Output the (x, y) coordinate of the center of the cell containing the given text.  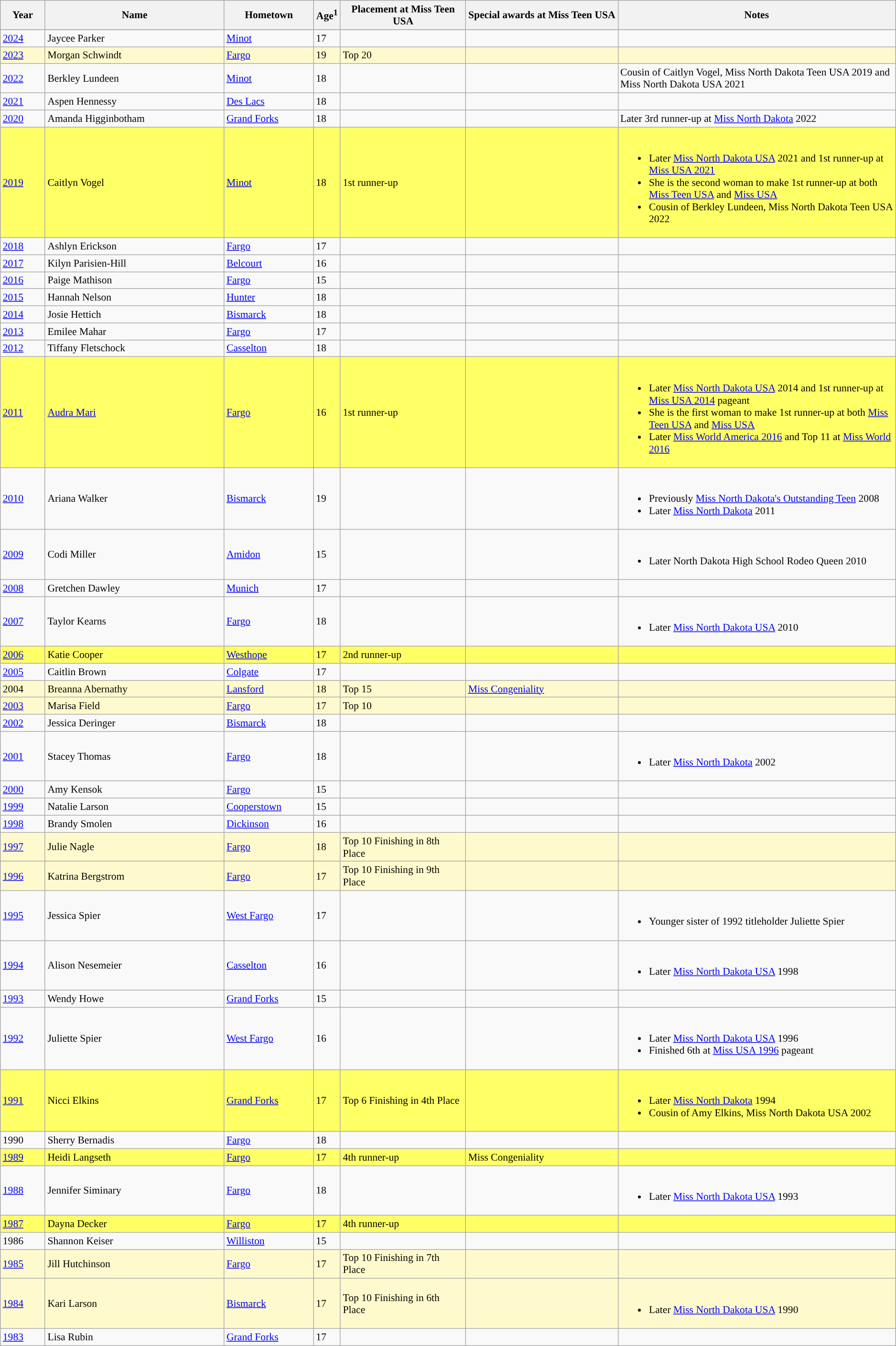
Jennifer Siminary (135, 1190)
Josie Hettich (135, 314)
Alison Nesemeier (135, 966)
1985 (23, 1264)
Hometown (269, 15)
Later Miss North Dakota USA 1998 (757, 966)
Juliette Spier (135, 1039)
1988 (23, 1190)
1992 (23, 1039)
Later Miss North Dakota 2002 (757, 756)
Top 10 Finishing in 6th Place (403, 1303)
Wendy Howe (135, 999)
Breanna Abernathy (135, 689)
Hannah Nelson (135, 298)
Later North Dakota High School Rodeo Queen 2010 (757, 555)
Berkley Lundeen (135, 78)
1998 (23, 824)
2003 (23, 706)
Later Miss North Dakota USA 1990 (757, 1303)
1994 (23, 966)
2012 (23, 348)
2001 (23, 756)
Gretchen Dawley (135, 588)
Amidon (269, 555)
Kari Larson (135, 1303)
1997 (23, 847)
Top 20 (403, 55)
2nd runner-up (403, 655)
Amanda Higginbotham (135, 118)
Nicci Elkins (135, 1100)
2022 (23, 78)
Ashlyn Erickson (135, 247)
Later Miss North Dakota 1994Cousin of Amy Elkins, Miss North Dakota USA 2002 (757, 1100)
1999 (23, 807)
Lansford (269, 689)
Notes (757, 15)
Codi Miller (135, 555)
Emilee Mahar (135, 332)
Heidi Langseth (135, 1157)
Williston (269, 1241)
2010 (23, 499)
Marisa Field (135, 706)
2023 (23, 55)
2013 (23, 332)
Amy Kensok (135, 790)
Top 6 Finishing in 4th Place (403, 1100)
Caitlyn Vogel (135, 183)
1986 (23, 1241)
Name (135, 15)
Tiffany Fletschock (135, 348)
Cooperstown (269, 807)
2008 (23, 588)
Belcourt (269, 263)
Taylor Kearns (135, 622)
1995 (23, 915)
1993 (23, 999)
2000 (23, 790)
Top 10 Finishing in 8th Place (403, 847)
Aspen Hennessy (135, 102)
2020 (23, 118)
Top 10 (403, 706)
Katrina Bergstrom (135, 876)
1983 (23, 1337)
Placement at Miss Teen USA (403, 15)
1990 (23, 1140)
Previously Miss North Dakota's Outstanding Teen 2008Later Miss North Dakota 2011 (757, 499)
2018 (23, 247)
Westhope (269, 655)
Sherry Bernadis (135, 1140)
Hunter (269, 298)
Top 15 (403, 689)
Jessica Spier (135, 915)
Dayna Decker (135, 1224)
Audra Mari (135, 412)
Shannon Keiser (135, 1241)
2007 (23, 622)
2014 (23, 314)
Stacey Thomas (135, 756)
Ariana Walker (135, 499)
Julie Nagle (135, 847)
Top 10 Finishing in 9th Place (403, 876)
Top 10 Finishing in 7th Place (403, 1264)
Brandy Smolen (135, 824)
2009 (23, 555)
Colgate (269, 672)
Cousin of Caitlyn Vogel, Miss North Dakota Teen USA 2019 and Miss North Dakota USA 2021 (757, 78)
Jessica Deringer (135, 723)
2016 (23, 280)
1984 (23, 1303)
2019 (23, 183)
Dickinson (269, 824)
2011 (23, 412)
Katie Cooper (135, 655)
2006 (23, 655)
Lisa Rubin (135, 1337)
Jill Hutchinson (135, 1264)
2015 (23, 298)
1987 (23, 1224)
Age1 (327, 15)
2024 (23, 38)
Des Lacs (269, 102)
Later 3rd runner-up at Miss North Dakota 2022 (757, 118)
1996 (23, 876)
2004 (23, 689)
Natalie Larson (135, 807)
1989 (23, 1157)
2002 (23, 723)
Year (23, 15)
Later Miss North Dakota USA 1993 (757, 1190)
Kilyn Parisien-Hill (135, 263)
Munich (269, 588)
Younger sister of 1992 titleholder Juliette Spier (757, 915)
2005 (23, 672)
1991 (23, 1100)
Caitlin Brown (135, 672)
Special awards at Miss Teen USA (542, 15)
2021 (23, 102)
Paige Mathison (135, 280)
Later Miss North Dakota USA 2010 (757, 622)
2017 (23, 263)
Morgan Schwindt (135, 55)
Jaycee Parker (135, 38)
Later Miss North Dakota USA 1996Finished 6th at Miss USA 1996 pageant (757, 1039)
